Identify which cell holds the provided text, then report its [x, y] central coordinate. 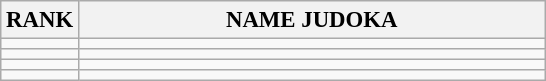
NAME JUDOKA [312, 20]
RANK [40, 20]
